Detect which cell encompasses the target text, then output its (X, Y) center coordinate. 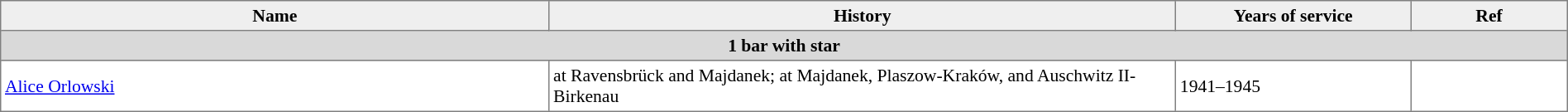
1941–1945 (1293, 86)
1 bar with star (784, 46)
Name (275, 16)
Alice Orlowski (275, 86)
History (863, 16)
Years of service (1293, 16)
at Ravensbrück and Majdanek; at Majdanek, Plaszow-Kraków, and Auschwitz II-Birkenau (863, 86)
Ref (1489, 16)
